Pinpoint the cell where the given text exists, returning its (x, y) midpoint coordinate. 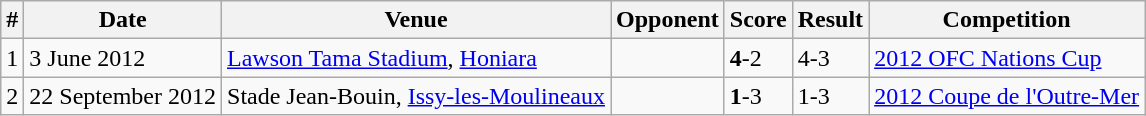
3 June 2012 (123, 58)
2012 Coupe de l'Outre-Mer (1007, 96)
Stade Jean-Bouin, Issy-les-Moulineaux (416, 96)
Score (758, 20)
Opponent (667, 20)
Result (830, 20)
Date (123, 20)
4-2 (758, 58)
# (12, 20)
1 (12, 58)
2 (12, 96)
2012 OFC Nations Cup (1007, 58)
Venue (416, 20)
22 September 2012 (123, 96)
Lawson Tama Stadium, Honiara (416, 58)
4-3 (830, 58)
Competition (1007, 20)
